Pinpoint the cell where the given text exists, returning its (x, y) midpoint coordinate. 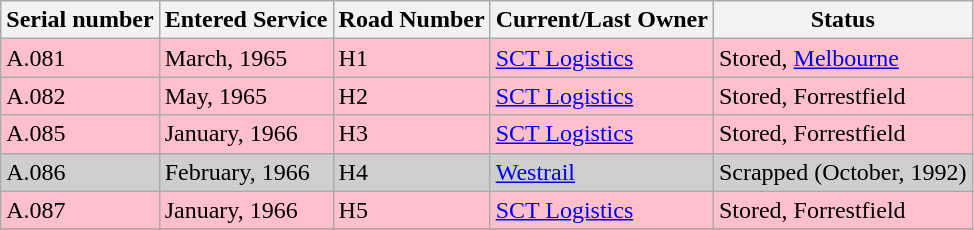
Status (842, 20)
H2 (412, 96)
Stored, Melbourne (842, 58)
H4 (412, 172)
A.082 (80, 96)
March, 1965 (246, 58)
Entered Service (246, 20)
H1 (412, 58)
Serial number (80, 20)
A.085 (80, 134)
A.087 (80, 210)
Road Number (412, 20)
A.081 (80, 58)
H3 (412, 134)
H5 (412, 210)
February, 1966 (246, 172)
Current/Last Owner (602, 20)
Westrail (602, 172)
May, 1965 (246, 96)
Scrapped (October, 1992) (842, 172)
A.086 (80, 172)
